Output the (x, y) coordinate of the center of the cell containing the given text.  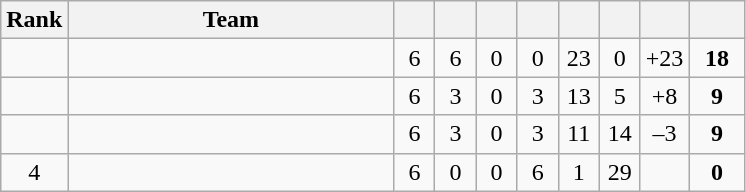
14 (620, 134)
Rank (34, 20)
18 (717, 58)
11 (578, 134)
1 (578, 172)
Team (231, 20)
–3 (664, 134)
23 (578, 58)
4 (34, 172)
5 (620, 96)
+8 (664, 96)
13 (578, 96)
29 (620, 172)
+23 (664, 58)
